Capture the cell that displays the provided text and extract its (x, y) central coordinate. 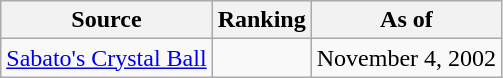
Source (106, 20)
As of (406, 20)
Sabato's Crystal Ball (106, 58)
November 4, 2002 (406, 58)
Ranking (262, 20)
